Search for the cell housing the specified text and yield its (x, y) center coordinate. 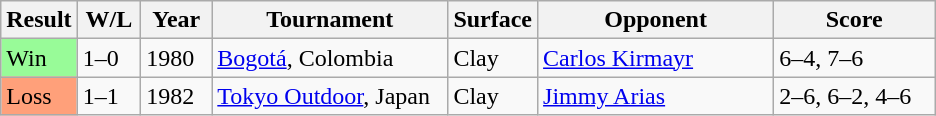
1982 (176, 96)
Year (176, 20)
Tournament (330, 20)
1–1 (109, 96)
Jimmy Arias (656, 96)
1980 (176, 58)
Carlos Kirmayr (656, 58)
1–0 (109, 58)
2–6, 6–2, 4–6 (854, 96)
6–4, 7–6 (854, 58)
Result (39, 20)
Loss (39, 96)
Opponent (656, 20)
Tokyo Outdoor, Japan (330, 96)
Score (854, 20)
Win (39, 58)
Surface (493, 20)
W/L (109, 20)
Bogotá, Colombia (330, 58)
